For the text-containing cell, return its midpoint in (x, y) coordinate format. 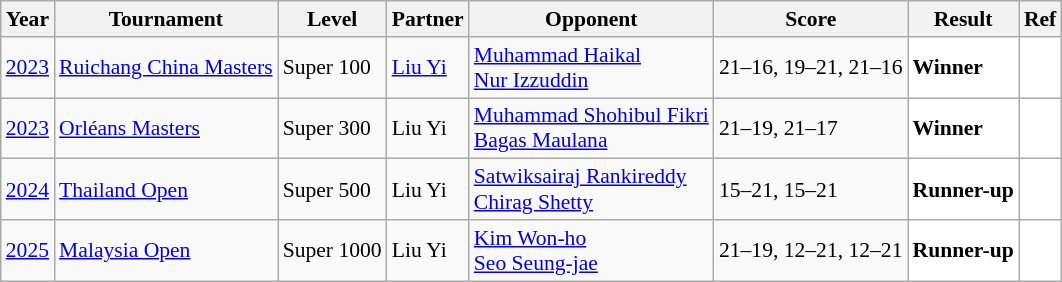
Score (811, 19)
Super 1000 (332, 250)
Super 100 (332, 68)
Muhammad Haikal Nur Izzuddin (592, 68)
Orléans Masters (166, 128)
Super 300 (332, 128)
Ref (1040, 19)
Super 500 (332, 190)
2025 (28, 250)
21–19, 21–17 (811, 128)
Opponent (592, 19)
21–16, 19–21, 21–16 (811, 68)
2024 (28, 190)
15–21, 15–21 (811, 190)
Ruichang China Masters (166, 68)
21–19, 12–21, 12–21 (811, 250)
Tournament (166, 19)
Satwiksairaj Rankireddy Chirag Shetty (592, 190)
Kim Won-ho Seo Seung-jae (592, 250)
Year (28, 19)
Thailand Open (166, 190)
Malaysia Open (166, 250)
Partner (428, 19)
Muhammad Shohibul Fikri Bagas Maulana (592, 128)
Result (964, 19)
Level (332, 19)
